Return the [X, Y] coordinate for the center point of the cell that contains the specified text.  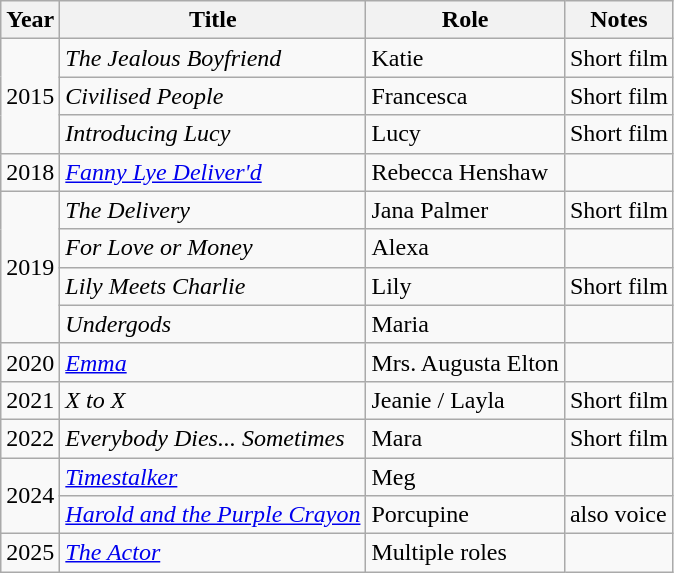
Lucy [465, 134]
Emma [213, 362]
Civilised People [213, 96]
Multiple roles [465, 553]
also voice [618, 515]
X to X [213, 400]
Porcupine [465, 515]
Lily [465, 286]
Lily Meets Charlie [213, 286]
Everybody Dies... Sometimes [213, 438]
Harold and the Purple Crayon [213, 515]
Jana Palmer [465, 210]
2024 [30, 496]
Maria [465, 324]
Fanny Lye Deliver'd [213, 172]
Rebecca Henshaw [465, 172]
2019 [30, 267]
2021 [30, 400]
Meg [465, 477]
Katie [465, 58]
2022 [30, 438]
Year [30, 20]
The Actor [213, 553]
Role [465, 20]
2015 [30, 96]
Timestalker [213, 477]
Title [213, 20]
For Love or Money [213, 248]
2025 [30, 553]
Alexa [465, 248]
Mrs. Augusta Elton [465, 362]
Introducing Lucy [213, 134]
Mara [465, 438]
The Jealous Boyfriend [213, 58]
Notes [618, 20]
The Delivery [213, 210]
Jeanie / Layla [465, 400]
2020 [30, 362]
Undergods [213, 324]
2018 [30, 172]
Francesca [465, 96]
